Return [X, Y] of the center of cell containing provided text 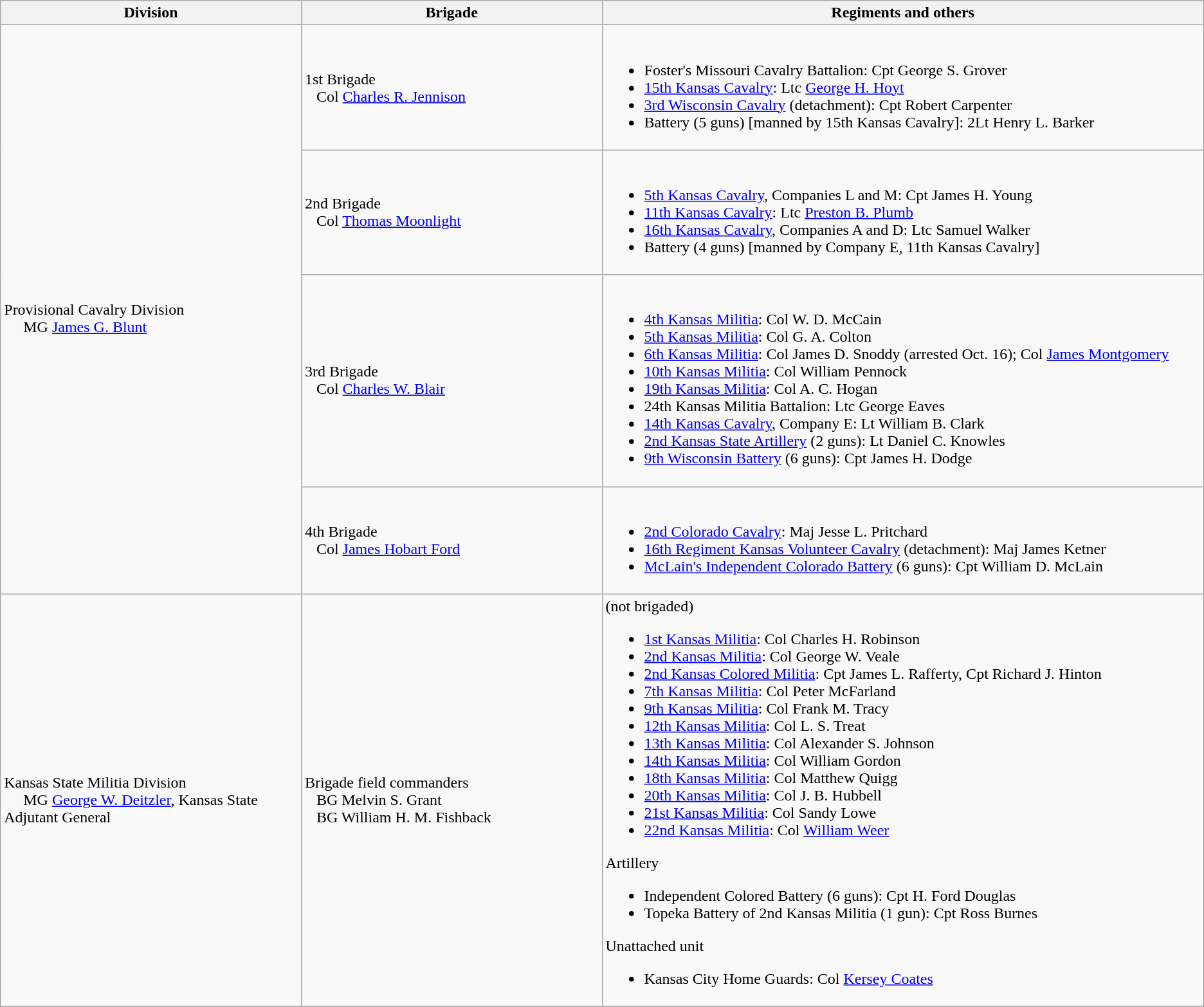
Kansas State Militia Division MG George W. Deitzler, Kansas State Adjutant General [151, 800]
Provisional Cavalry Division MG James G. Blunt [151, 309]
1st Brigade Col Charles R. Jennison [452, 88]
4th Brigade Col James Hobart Ford [452, 540]
Brigade [452, 13]
Division [151, 13]
3rd Brigade Col Charles W. Blair [452, 381]
Brigade field commanders BG Melvin S. Grant BG William H. M. Fishback [452, 800]
Regiments and others [903, 13]
2nd Brigade Col Thomas Moonlight [452, 212]
